Output the [X, Y] coordinate of the center of the cell containing the given text.  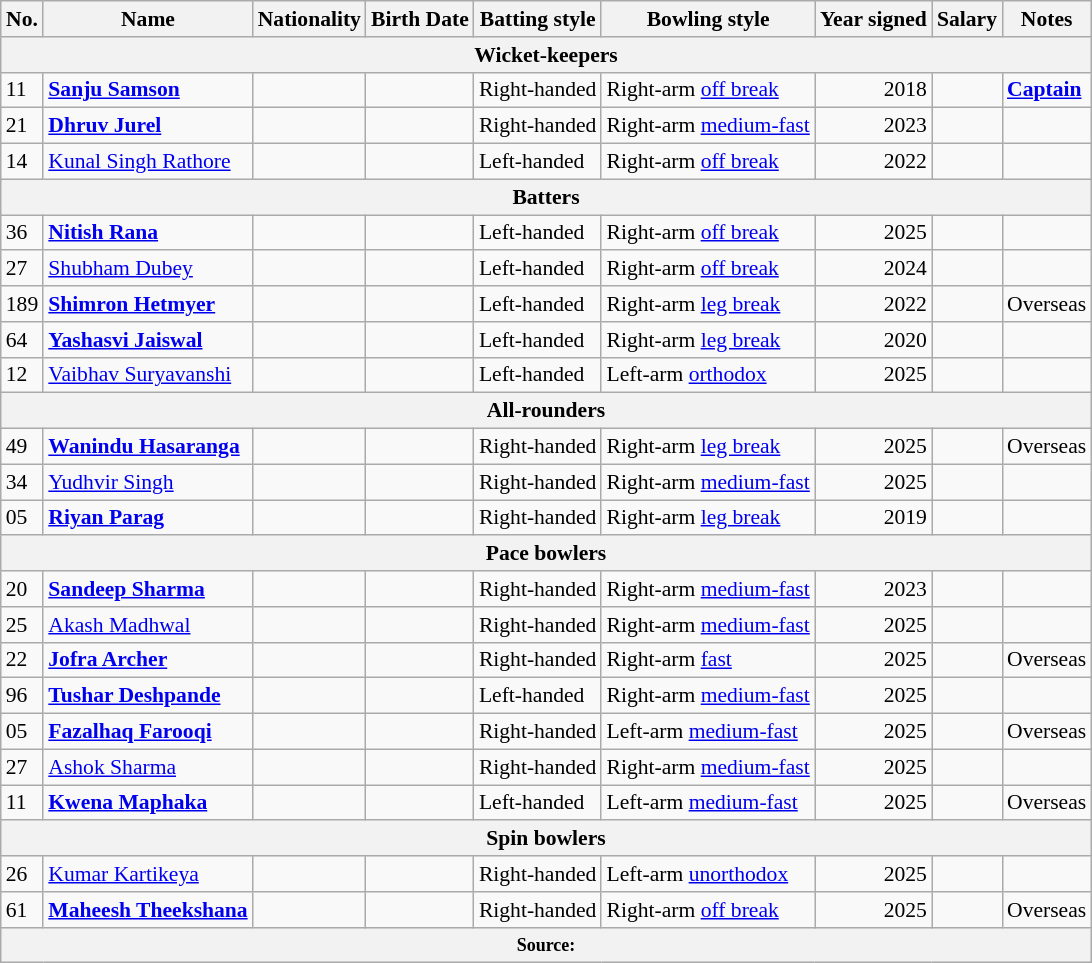
Right-arm fast [708, 660]
Batters [546, 197]
Jofra Archer [148, 660]
Nationality [310, 19]
Sandeep Sharma [148, 589]
Yudhvir Singh [148, 482]
All-rounders [546, 411]
Bowling style [708, 19]
34 [22, 482]
49 [22, 447]
Kwena Maphaka [148, 803]
22 [22, 660]
64 [22, 340]
2020 [874, 340]
2018 [874, 90]
Shimron Hetmyer [148, 304]
Captain [1046, 90]
Kunal Singh Rathore [148, 162]
Wicket-keepers [546, 55]
Shubham Dubey [148, 269]
Left-arm unorthodox [708, 874]
Salary [967, 19]
96 [22, 696]
12 [22, 375]
36 [22, 233]
189 [22, 304]
2019 [874, 518]
2024 [874, 269]
Left-arm orthodox [708, 375]
14 [22, 162]
Source: [546, 945]
Wanindu Hasaranga [148, 447]
Tushar Deshpande [148, 696]
No. [22, 19]
61 [22, 910]
25 [22, 625]
Kumar Kartikeya [148, 874]
Vaibhav Suryavanshi [148, 375]
Ashok Sharma [148, 767]
Sanju Samson [148, 90]
Maheesh Theekshana [148, 910]
Pace bowlers [546, 554]
21 [22, 126]
20 [22, 589]
Fazalhaq Farooqi [148, 732]
26 [22, 874]
Name [148, 19]
Nitish Rana [148, 233]
Batting style [538, 19]
Notes [1046, 19]
Spin bowlers [546, 839]
Akash Madhwal [148, 625]
Yashasvi Jaiswal [148, 340]
Year signed [874, 19]
Dhruv Jurel [148, 126]
Riyan Parag [148, 518]
Birth Date [420, 19]
